Output the [x, y] coordinate of the center of the cell containing the given text.  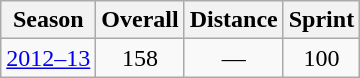
100 [321, 58]
— [234, 58]
2012–13 [48, 58]
Overall [140, 20]
Season [48, 20]
158 [140, 58]
Distance [234, 20]
Sprint [321, 20]
